For the text-containing cell, return its midpoint in [x, y] coordinate format. 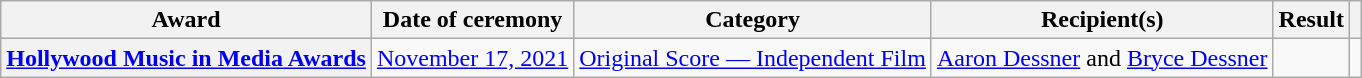
Award [186, 20]
Hollywood Music in Media Awards [186, 58]
Date of ceremony [472, 20]
Recipient(s) [1102, 20]
Original Score — Independent Film [753, 58]
November 17, 2021 [472, 58]
Result [1311, 20]
Aaron Dessner and Bryce Dessner [1102, 58]
Category [753, 20]
